Return the [x, y] coordinate for the center point of the cell that contains the specified text.  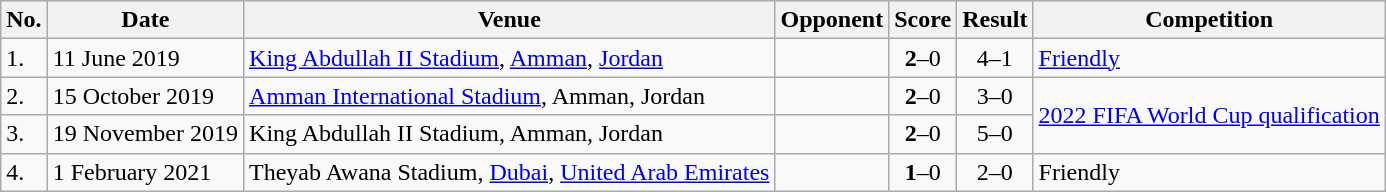
4–1 [995, 58]
3. [24, 134]
Result [995, 20]
15 October 2019 [145, 96]
Competition [1209, 20]
2022 FIFA World Cup qualification [1209, 115]
1–0 [923, 172]
Opponent [832, 20]
5–0 [995, 134]
11 June 2019 [145, 58]
Score [923, 20]
2. [24, 96]
1 February 2021 [145, 172]
No. [24, 20]
3–0 [995, 96]
4. [24, 172]
Date [145, 20]
1. [24, 58]
19 November 2019 [145, 134]
Amman International Stadium, Amman, Jordan [510, 96]
Venue [510, 20]
Theyab Awana Stadium, Dubai, United Arab Emirates [510, 172]
